Identify which cell holds the provided text, then report its (x, y) central coordinate. 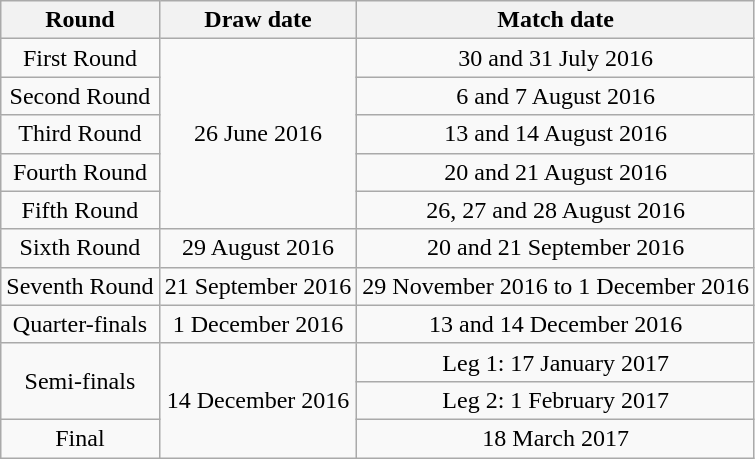
Second Round (80, 96)
20 and 21 September 2016 (556, 248)
Match date (556, 20)
21 September 2016 (258, 286)
Third Round (80, 134)
Fifth Round (80, 210)
Round (80, 20)
Quarter-finals (80, 324)
14 December 2016 (258, 400)
Draw date (258, 20)
13 and 14 December 2016 (556, 324)
20 and 21 August 2016 (556, 172)
Seventh Round (80, 286)
26 June 2016 (258, 134)
13 and 14 August 2016 (556, 134)
29 August 2016 (258, 248)
Leg 2: 1 February 2017 (556, 400)
1 December 2016 (258, 324)
First Round (80, 58)
Semi-finals (80, 381)
Leg 1: 17 January 2017 (556, 362)
6 and 7 August 2016 (556, 96)
Fourth Round (80, 172)
26, 27 and 28 August 2016 (556, 210)
Final (80, 438)
29 November 2016 to 1 December 2016 (556, 286)
18 March 2017 (556, 438)
30 and 31 July 2016 (556, 58)
Sixth Round (80, 248)
